Search for the cell housing the specified text and yield its [X, Y] center coordinate. 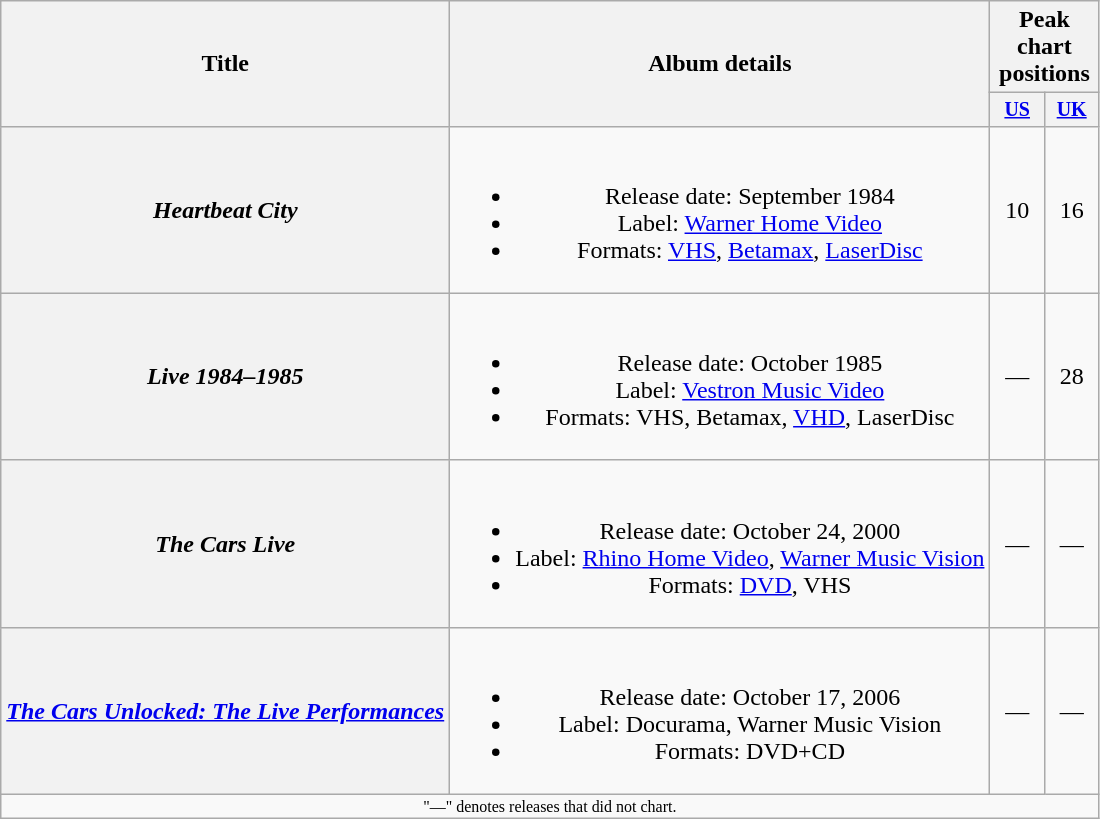
US [1017, 110]
Peak chart positions [1044, 47]
The Cars Live [226, 544]
UK [1071, 110]
Release date: October 24, 2000Label: Rhino Home Video, Warner Music VisionFormats: DVD, VHS [720, 544]
16 [1071, 210]
Live 1984–1985 [226, 376]
Release date: October 1985Label: Vestron Music VideoFormats: VHS, Betamax, VHD, LaserDisc [720, 376]
Title [226, 64]
Heartbeat City [226, 210]
10 [1017, 210]
Release date: September 1984Label: Warner Home VideoFormats: VHS, Betamax, LaserDisc [720, 210]
"—" denotes releases that did not chart. [550, 807]
28 [1071, 376]
Release date: October 17, 2006Label: Docurama, Warner Music VisionFormats: DVD+CD [720, 710]
The Cars Unlocked: The Live Performances [226, 710]
Album details [720, 64]
